Scan for the cell matching the given text and deliver its (x, y) coordinate at center. 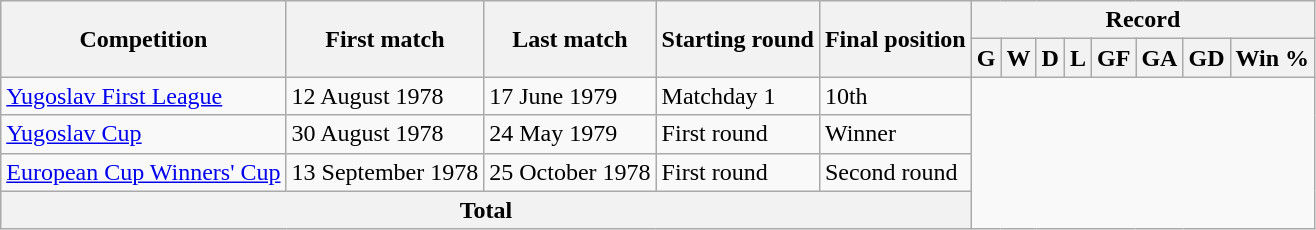
D (1050, 58)
25 October 1978 (570, 172)
Winner (895, 134)
Starting round (738, 39)
Yugoslav First League (144, 96)
First match (385, 39)
G (986, 58)
Yugoslav Cup (144, 134)
Total (486, 210)
Win % (1272, 58)
13 September 1978 (385, 172)
24 May 1979 (570, 134)
Matchday 1 (738, 96)
Last match (570, 39)
10th (895, 96)
17 June 1979 (570, 96)
GF (1113, 58)
Final position (895, 39)
GD (1206, 58)
GA (1160, 58)
30 August 1978 (385, 134)
L (1078, 58)
12 August 1978 (385, 96)
Competition (144, 39)
European Cup Winners' Cup (144, 172)
Record (1142, 20)
W (1018, 58)
Second round (895, 172)
